Identify which cell holds the provided text, then report its [X, Y] central coordinate. 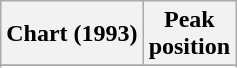
Chart (1993) [72, 34]
Peakposition [189, 34]
